Scan for the cell matching the given text and deliver its [X, Y] coordinate at center. 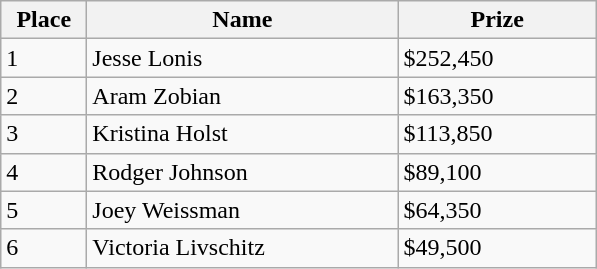
$163,350 [498, 96]
$89,100 [498, 172]
5 [44, 210]
Name [242, 20]
2 [44, 96]
Victoria Livschitz [242, 248]
3 [44, 134]
$64,350 [498, 210]
Rodger Johnson [242, 172]
$252,450 [498, 58]
$113,850 [498, 134]
$49,500 [498, 248]
6 [44, 248]
Aram Zobian [242, 96]
Kristina Holst [242, 134]
Joey Weissman [242, 210]
Place [44, 20]
4 [44, 172]
Jesse Lonis [242, 58]
1 [44, 58]
Prize [498, 20]
